Pinpoint the cell where the given text exists, returning its (X, Y) midpoint coordinate. 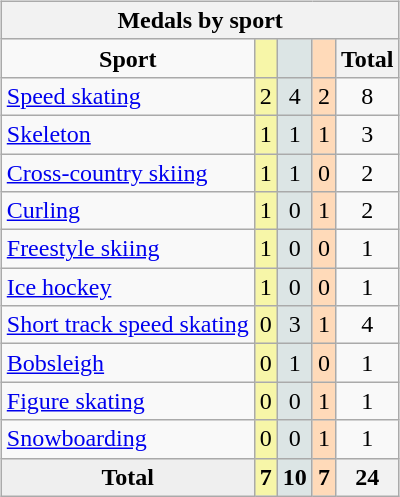
Bobsleigh (128, 363)
Speed skating (128, 96)
Medals by sport (200, 20)
Figure skating (128, 401)
Skeleton (128, 134)
10 (294, 477)
Curling (128, 211)
Ice hockey (128, 287)
Freestyle skiing (128, 249)
Sport (128, 58)
Snowboarding (128, 439)
Short track speed skating (128, 325)
24 (367, 477)
Cross-country skiing (128, 173)
8 (367, 96)
